Search for the cell housing the specified text and yield its [X, Y] center coordinate. 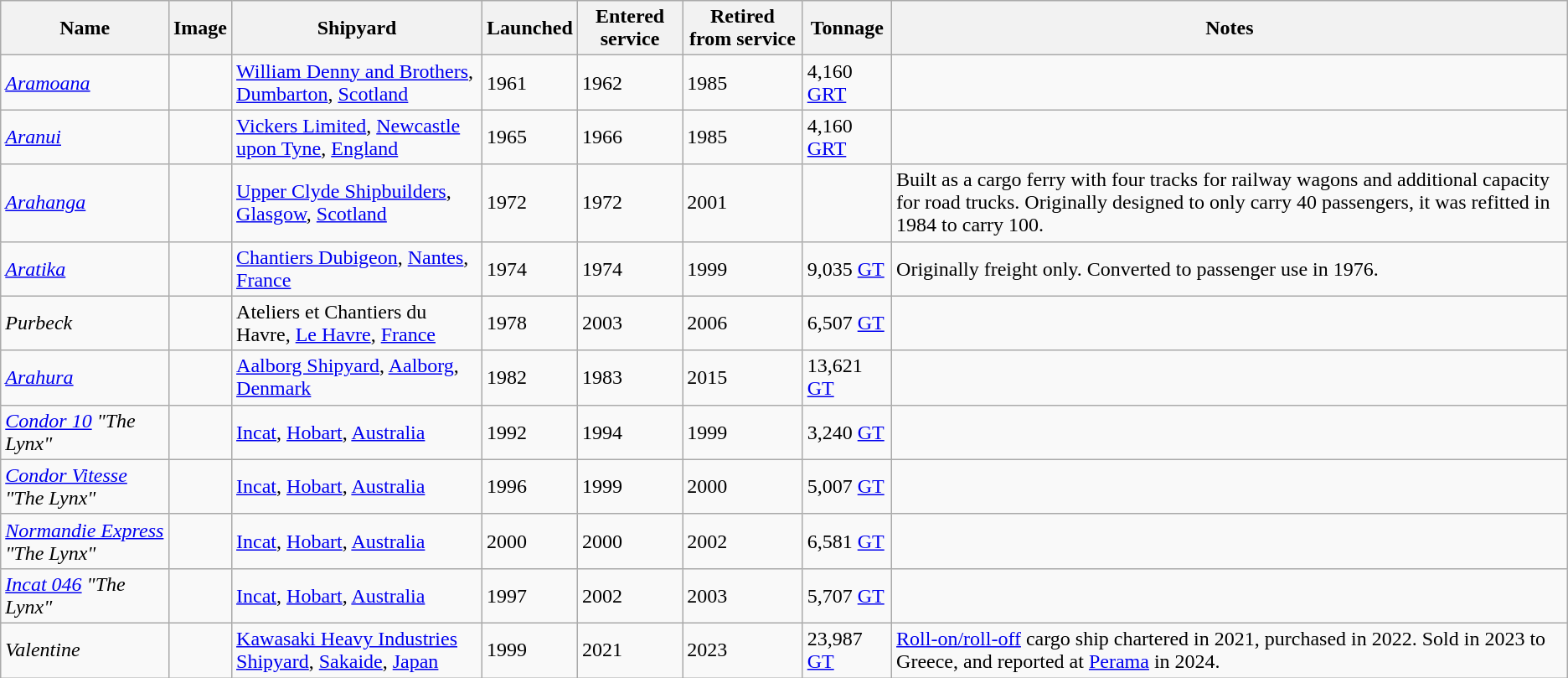
Aratika [85, 268]
23,987 GT [847, 650]
Ateliers et Chantiers du Havre, Le Havre, France [357, 323]
2015 [743, 377]
Arahanga [85, 203]
Arahura [85, 377]
William Denny and Brothers, Dumbarton, Scotland [357, 82]
1966 [630, 137]
Condor Vitesse "The Lynx" [85, 486]
Purbeck [85, 323]
Notes [1230, 28]
Kawasaki Heavy Industries Shipyard, Sakaide, Japan [357, 650]
1994 [630, 432]
Roll-on/roll-off cargo ship chartered in 2021, purchased in 2022. Sold in 2023 to Greece, and reported at Perama in 2024. [1230, 650]
Upper Clyde Shipbuilders, Glasgow, Scotland [357, 203]
Normandie Express "The Lynx" [85, 541]
Name [85, 28]
1983 [630, 377]
1997 [530, 595]
Retired from service [743, 28]
9,035 GT [847, 268]
1978 [530, 323]
Vickers Limited, Newcastle upon Tyne, England [357, 137]
Launched [530, 28]
Incat 046 "The Lynx" [85, 595]
2021 [630, 650]
2023 [743, 650]
Entered service [630, 28]
Aramoana [85, 82]
Aranui [85, 137]
1965 [530, 137]
Chantiers Dubigeon, Nantes, France [357, 268]
6,581 GT [847, 541]
Image [199, 28]
5,007 GT [847, 486]
1996 [530, 486]
Shipyard [357, 28]
13,621 GT [847, 377]
1962 [630, 82]
1992 [530, 432]
6,507 GT [847, 323]
Tonnage [847, 28]
5,707 GT [847, 595]
3,240 GT [847, 432]
2001 [743, 203]
1982 [530, 377]
Originally freight only. Converted to passenger use in 1976. [1230, 268]
Aalborg Shipyard, Aalborg, Denmark [357, 377]
Condor 10 "The Lynx" [85, 432]
2006 [743, 323]
Valentine [85, 650]
1961 [530, 82]
